Return (x, y) of the center of cell containing provided text 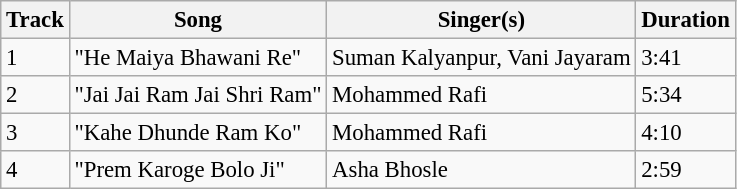
"He Maiya Bhawani Re" (198, 58)
3:41 (686, 58)
Asha Bhosle (482, 170)
"Kahe Dhunde Ram Ko" (198, 133)
"Jai Jai Ram Jai Shri Ram" (198, 95)
5:34 (686, 95)
4 (35, 170)
Singer(s) (482, 20)
2 (35, 95)
4:10 (686, 133)
3 (35, 133)
Song (198, 20)
"Prem Karoge Bolo Ji" (198, 170)
Suman Kalyanpur, Vani Jayaram (482, 58)
1 (35, 58)
Track (35, 20)
Duration (686, 20)
2:59 (686, 170)
